Pinpoint the cell where the given text exists, returning its [X, Y] midpoint coordinate. 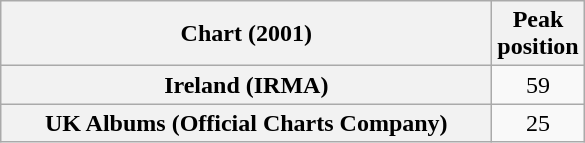
Peakposition [538, 34]
25 [538, 123]
59 [538, 85]
UK Albums (Official Charts Company) [246, 123]
Chart (2001) [246, 34]
Ireland (IRMA) [246, 85]
